Return [x, y] of the center of cell containing provided text 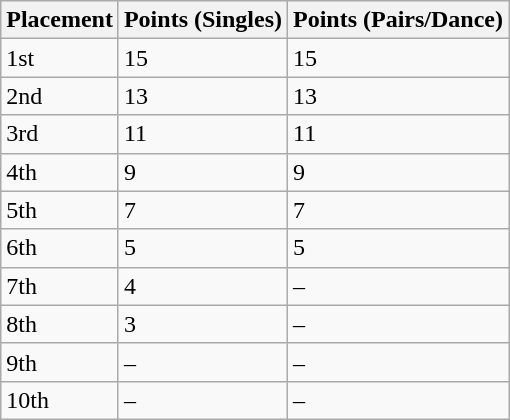
1st [60, 58]
10th [60, 400]
3rd [60, 134]
6th [60, 248]
3 [202, 324]
9th [60, 362]
2nd [60, 96]
5th [60, 210]
8th [60, 324]
4th [60, 172]
Points (Singles) [202, 20]
Placement [60, 20]
7th [60, 286]
4 [202, 286]
Points (Pairs/Dance) [398, 20]
